For the text-containing cell, return its midpoint in (X, Y) coordinate format. 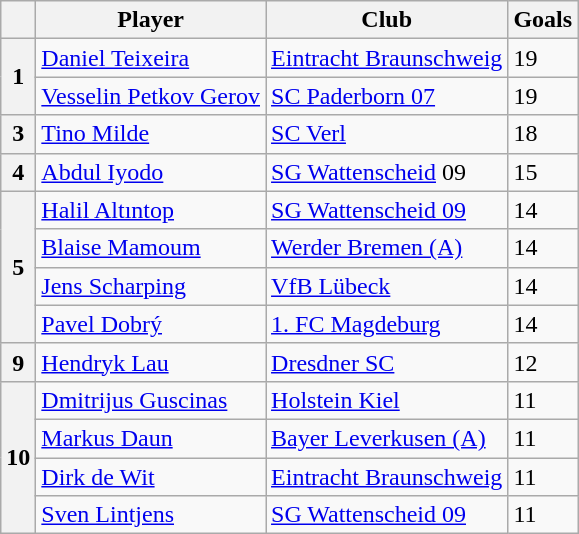
Dresdner SC (387, 362)
Vesselin Petkov Gerov (151, 96)
Jens Scharping (151, 286)
18 (543, 134)
Sven Lintjens (151, 515)
4 (18, 172)
Goals (543, 20)
Club (387, 20)
Hendryk Lau (151, 362)
Dmitrijus Guscinas (151, 400)
Blaise Mamoum (151, 248)
Bayer Leverkusen (A) (387, 438)
Tino Milde (151, 134)
Markus Daun (151, 438)
9 (18, 362)
3 (18, 134)
Abdul Iyodo (151, 172)
Dirk de Wit (151, 477)
10 (18, 457)
5 (18, 267)
12 (543, 362)
Daniel Teixeira (151, 58)
SC Paderborn 07 (387, 96)
1. FC Magdeburg (387, 324)
Holstein Kiel (387, 400)
Player (151, 20)
VfB Lübeck (387, 286)
Halil Altıntop (151, 210)
15 (543, 172)
Pavel Dobrý (151, 324)
1 (18, 77)
Werder Bremen (A) (387, 248)
SC Verl (387, 134)
